Pinpoint the cell where the given text exists, returning its [x, y] midpoint coordinate. 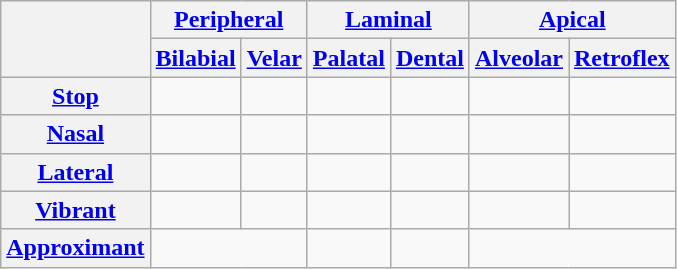
Apical [572, 20]
Approximant [76, 248]
Laminal [388, 20]
Lateral [76, 172]
Nasal [76, 134]
Retroflex [622, 58]
Bilabial [196, 58]
Vibrant [76, 210]
Stop [76, 96]
Alveolar [518, 58]
Peripheral [228, 20]
Velar [274, 58]
Dental [430, 58]
Palatal [348, 58]
